Output the (x, y) coordinate of the center of the cell containing the given text.  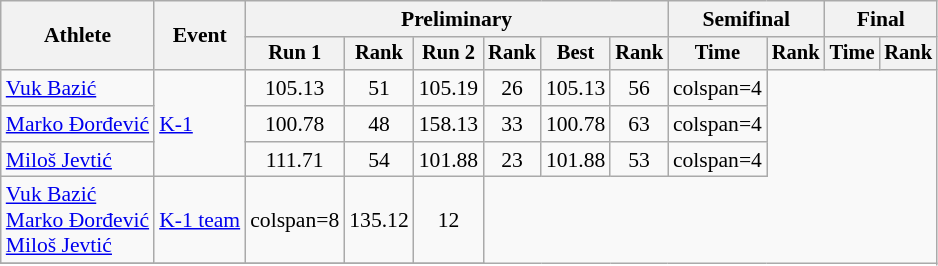
63 (639, 124)
Miloš Jevtić (78, 160)
Vuk Bazić (78, 88)
33 (512, 124)
53 (639, 160)
23 (512, 160)
Run 1 (294, 54)
26 (512, 88)
K-1 (200, 124)
colspan=8 (294, 220)
54 (378, 160)
Final (881, 19)
Preliminary (456, 19)
Best (576, 54)
Event (200, 36)
111.71 (294, 160)
Semifinal (746, 19)
135.12 (378, 220)
Vuk BazićMarko ĐorđevićMiloš Jevtić (78, 220)
12 (448, 220)
51 (378, 88)
48 (378, 124)
56 (639, 88)
K-1 team (200, 220)
Athlete (78, 36)
Marko Đorđević (78, 124)
Run 2 (448, 54)
105.19 (448, 88)
158.13 (448, 124)
